Detect which cell encompasses the target text, then output its [X, Y] center coordinate. 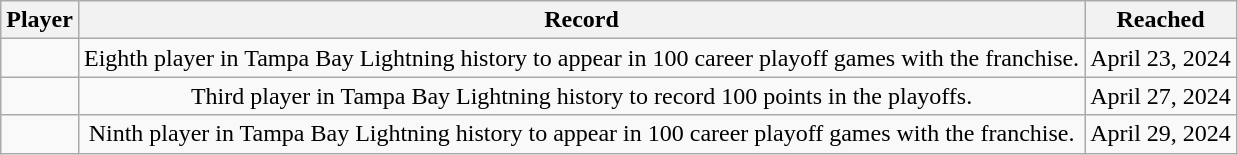
Third player in Tampa Bay Lightning history to record 100 points in the playoffs. [581, 96]
Player [40, 20]
April 29, 2024 [1161, 134]
Reached [1161, 20]
Record [581, 20]
Eighth player in Tampa Bay Lightning history to appear in 100 career playoff games with the franchise. [581, 58]
Ninth player in Tampa Bay Lightning history to appear in 100 career playoff games with the franchise. [581, 134]
April 27, 2024 [1161, 96]
April 23, 2024 [1161, 58]
